Identify which cell holds the provided text, then report its [x, y] central coordinate. 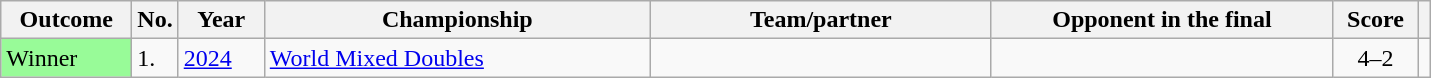
Year [221, 20]
Winner [66, 58]
Opponent in the final [1162, 20]
Championship [457, 20]
No. [155, 20]
Team/partner [820, 20]
2024 [221, 58]
Outcome [66, 20]
1. [155, 58]
Score [1375, 20]
4–2 [1375, 58]
World Mixed Doubles [457, 58]
